From the cell containing the given text, extract its center point as [X, Y] coordinate. 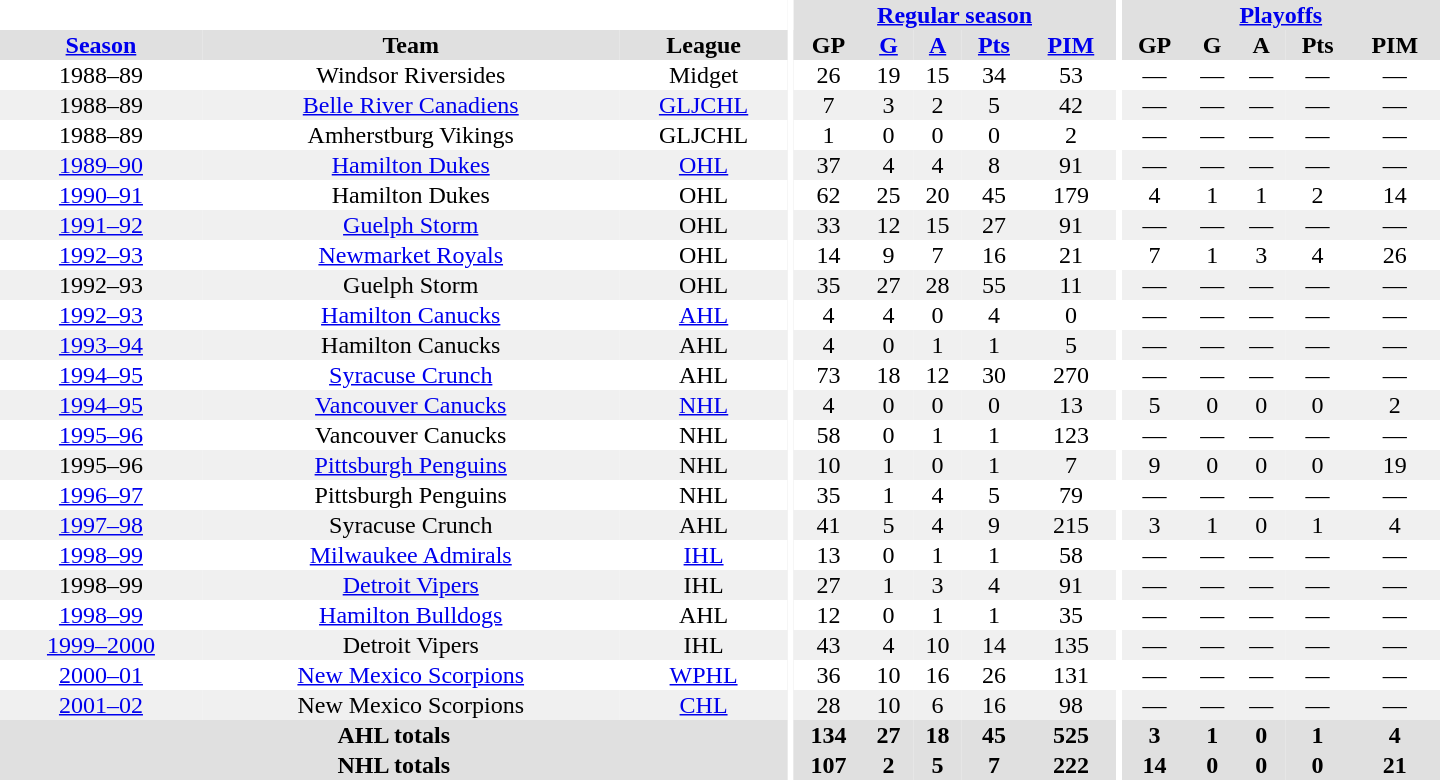
Milwaukee Admirals [411, 555]
1996–97 [101, 495]
11 [1071, 285]
1997–98 [101, 525]
179 [1071, 195]
2001–02 [101, 705]
215 [1071, 525]
2000–01 [101, 675]
1991–92 [101, 225]
Newmarket Royals [411, 255]
270 [1071, 375]
98 [1071, 705]
25 [888, 195]
Windsor Riversides [411, 75]
1999–2000 [101, 645]
62 [828, 195]
36 [828, 675]
Regular season [954, 15]
42 [1071, 105]
55 [994, 285]
34 [994, 75]
107 [828, 765]
League [704, 45]
1993–94 [101, 345]
222 [1071, 765]
20 [938, 195]
53 [1071, 75]
33 [828, 225]
134 [828, 735]
Belle River Canadiens [411, 105]
123 [1071, 435]
Team [411, 45]
Midget [704, 75]
43 [828, 645]
6 [938, 705]
WPHL [704, 675]
Hamilton Bulldogs [411, 615]
Amherstburg Vikings [411, 135]
131 [1071, 675]
CHL [704, 705]
73 [828, 375]
135 [1071, 645]
1989–90 [101, 165]
1990–91 [101, 195]
79 [1071, 495]
Season [101, 45]
NHL totals [394, 765]
525 [1071, 735]
30 [994, 375]
41 [828, 525]
Playoffs [1281, 15]
8 [994, 165]
AHL totals [394, 735]
37 [828, 165]
